Return (X, Y) of the center of cell containing provided text 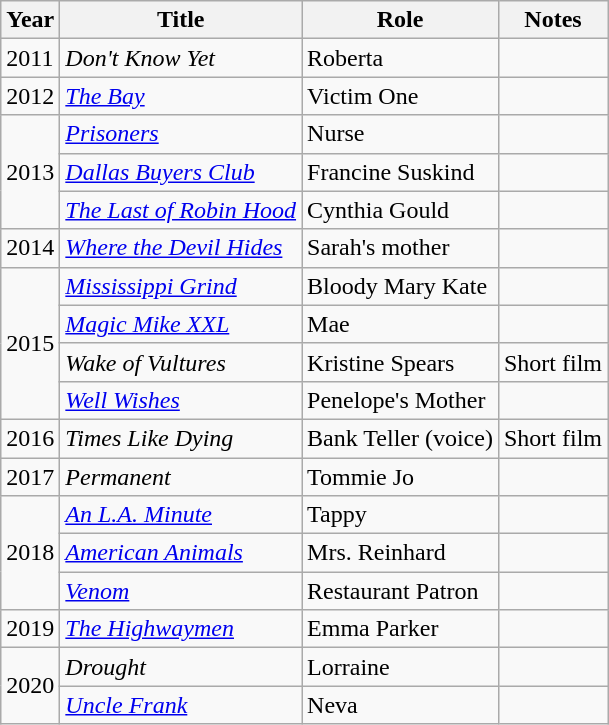
Restaurant Patron (400, 591)
Kristine Spears (400, 362)
Don't Know Yet (181, 58)
An L.A. Minute (181, 515)
2014 (30, 248)
Wake of Vultures (181, 362)
Drought (181, 667)
Roberta (400, 58)
2013 (30, 172)
Neva (400, 705)
American Animals (181, 553)
Bank Teller (voice) (400, 438)
Times Like Dying (181, 438)
Dallas Buyers Club (181, 172)
Lorraine (400, 667)
Mississippi Grind (181, 286)
Magic Mike XXL (181, 324)
Year (30, 20)
2020 (30, 686)
2011 (30, 58)
Uncle Frank (181, 705)
Emma Parker (400, 629)
Tappy (400, 515)
Francine Suskind (400, 172)
2018 (30, 553)
Well Wishes (181, 400)
2015 (30, 343)
Prisoners (181, 134)
Venom (181, 591)
Where the Devil Hides (181, 248)
Penelope's Mother (400, 400)
Tommie Jo (400, 477)
Permanent (181, 477)
The Last of Robin Hood (181, 210)
Mrs. Reinhard (400, 553)
2017 (30, 477)
The Bay (181, 96)
Victim One (400, 96)
Bloody Mary Kate (400, 286)
Mae (400, 324)
Title (181, 20)
The Highwaymen (181, 629)
2016 (30, 438)
2012 (30, 96)
Role (400, 20)
Sarah's mother (400, 248)
2019 (30, 629)
Nurse (400, 134)
Notes (552, 20)
Cynthia Gould (400, 210)
